Pinpoint the cell where the given text exists, returning its [x, y] midpoint coordinate. 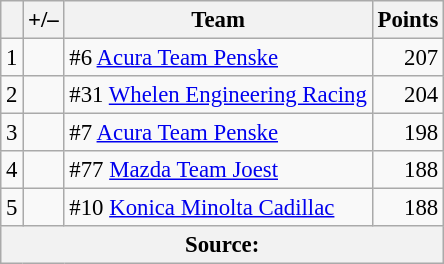
3 [12, 133]
1 [12, 58]
198 [408, 133]
#6 Acura Team Penske [218, 58]
Points [408, 20]
#10 Konica Minolta Cadillac [218, 208]
#7 Acura Team Penske [218, 133]
4 [12, 170]
#31 Whelen Engineering Racing [218, 95]
5 [12, 208]
2 [12, 95]
Team [218, 20]
#77 Mazda Team Joest [218, 170]
204 [408, 95]
+/– [44, 20]
Source: [222, 245]
207 [408, 58]
